Pinpoint the cell where the given text exists, returning its (X, Y) midpoint coordinate. 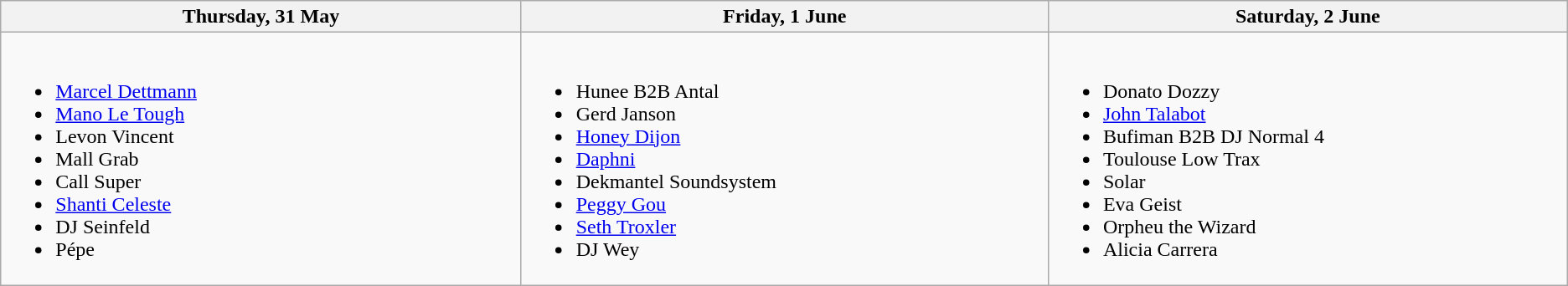
Donato DozzyJohn TalabotBufiman B2B DJ Normal 4Toulouse Low TraxSolarEva GeistOrpheu the WizardAlicia Carrera (1308, 159)
Thursday, 31 May (261, 17)
Friday, 1 June (784, 17)
Marcel DettmannMano Le ToughLevon VincentMall GrabCall SuperShanti CelesteDJ SeinfeldPépe (261, 159)
Hunee B2B AntalGerd JansonHoney DijonDaphniDekmantel SoundsystemPeggy GouSeth TroxlerDJ Wey (784, 159)
Saturday, 2 June (1308, 17)
